Provide the (X, Y) coordinate of the cell's center where the given text is located.  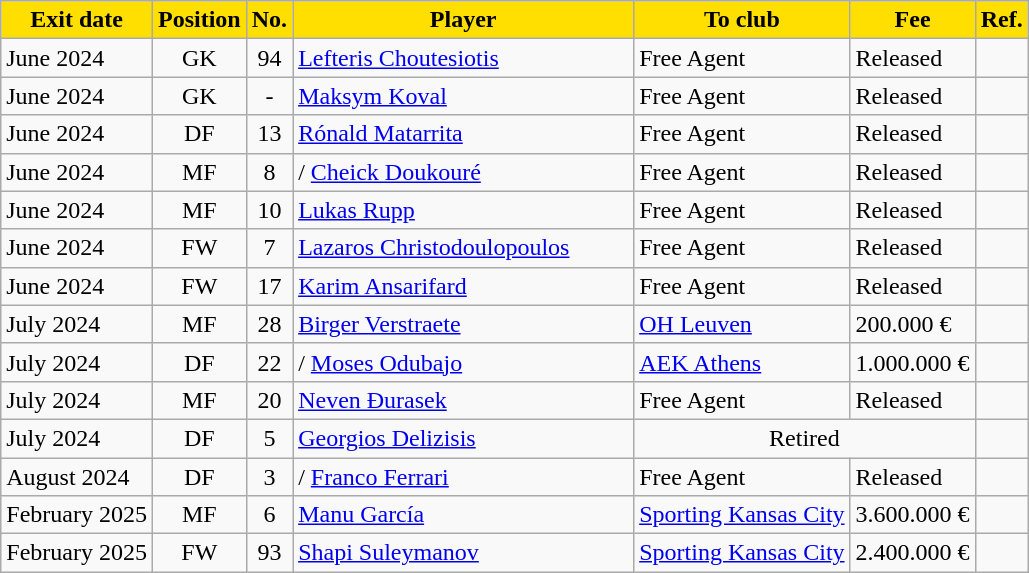
Fee (912, 20)
Player (464, 20)
93 (269, 553)
10 (269, 210)
200.000 € (912, 324)
3 (269, 477)
- (269, 96)
13 (269, 134)
/ Moses Odubajo (464, 362)
Birger Verstraete (464, 324)
Maksym Koval (464, 96)
Position (199, 20)
1.000.000 € (912, 362)
22 (269, 362)
94 (269, 58)
/ Franco Ferrari (464, 477)
Exit date (77, 20)
7 (269, 248)
2.400.000 € (912, 553)
OH Leuven (742, 324)
/ Cheick Doukouré (464, 172)
Ref. (1002, 20)
Manu García (464, 515)
8 (269, 172)
Georgios Delizisis (464, 438)
Karim Ansarifard (464, 286)
Shapi Suleymanov (464, 553)
17 (269, 286)
August 2024 (77, 477)
3.600.000 € (912, 515)
6 (269, 515)
No. (269, 20)
Neven Đurasek (464, 400)
Lefteris Choutesiotis (464, 58)
Lukas Rupp (464, 210)
To club (742, 20)
20 (269, 400)
Lazaros Christodoulopoulos (464, 248)
Retired (804, 438)
Rónald Matarrita (464, 134)
AEK Athens (742, 362)
28 (269, 324)
5 (269, 438)
